For the text-containing cell, return its midpoint in [x, y] coordinate format. 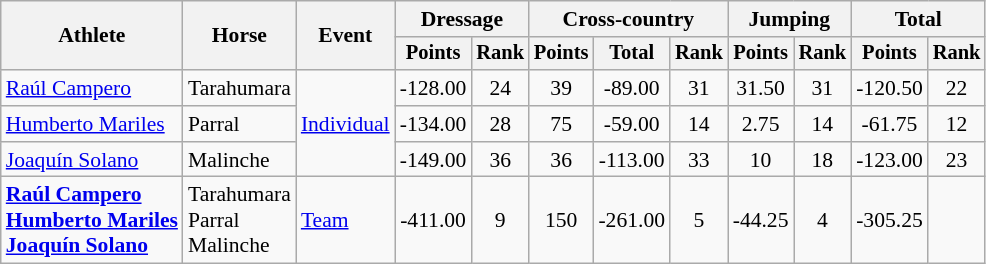
-149.00 [434, 160]
Cross-country [628, 19]
10 [761, 160]
12 [957, 124]
28 [500, 124]
4 [823, 220]
-44.25 [761, 220]
39 [561, 88]
-59.00 [632, 124]
24 [500, 88]
22 [957, 88]
Raúl CamperoHumberto MarilesJoaquín Solano [92, 220]
5 [699, 220]
-305.25 [890, 220]
-128.00 [434, 88]
18 [823, 160]
-123.00 [890, 160]
23 [957, 160]
31.50 [761, 88]
TarahumaraParralMalinche [240, 220]
Dressage [462, 19]
-134.00 [434, 124]
Horse [240, 36]
Raúl Campero [92, 88]
Tarahumara [240, 88]
-411.00 [434, 220]
Athlete [92, 36]
-89.00 [632, 88]
Joaquín Solano [92, 160]
Humberto Mariles [92, 124]
Event [346, 36]
Parral [240, 124]
-61.75 [890, 124]
75 [561, 124]
Jumping [790, 19]
150 [561, 220]
-120.50 [890, 88]
33 [699, 160]
2.75 [761, 124]
-113.00 [632, 160]
9 [500, 220]
Team [346, 220]
-261.00 [632, 220]
Individual [346, 124]
Malinche [240, 160]
